Search for the cell housing the specified text and yield its (X, Y) center coordinate. 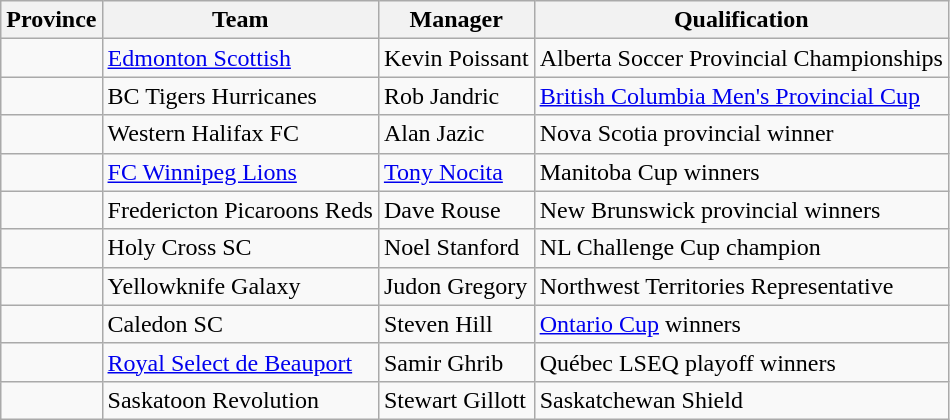
Steven Hill (456, 324)
Rob Jandric (456, 96)
Stewart Gillott (456, 400)
Fredericton Picaroons Reds (240, 210)
Alan Jazic (456, 134)
Ontario Cup winners (741, 324)
Caledon SC (240, 324)
Western Halifax FC (240, 134)
BC Tigers Hurricanes (240, 96)
Manager (456, 20)
FC Winnipeg Lions (240, 172)
Saskatchewan Shield (741, 400)
Kevin Poissant (456, 58)
Royal Select de Beauport (240, 362)
Qualification (741, 20)
Noel Stanford (456, 248)
Holy Cross SC (240, 248)
Samir Ghrib (456, 362)
NL Challenge Cup champion (741, 248)
Dave Rouse (456, 210)
Saskatoon Revolution (240, 400)
Tony Nocita (456, 172)
Northwest Territories Representative (741, 286)
Yellowknife Galaxy (240, 286)
Québec LSEQ playoff winners (741, 362)
Judon Gregory (456, 286)
Nova Scotia provincial winner (741, 134)
Alberta Soccer Provincial Championships (741, 58)
Manitoba Cup winners (741, 172)
British Columbia Men's Provincial Cup (741, 96)
Edmonton Scottish (240, 58)
Province (52, 20)
New Brunswick provincial winners (741, 210)
Team (240, 20)
